Return the [x, y] coordinate for the center point of the cell that contains the specified text.  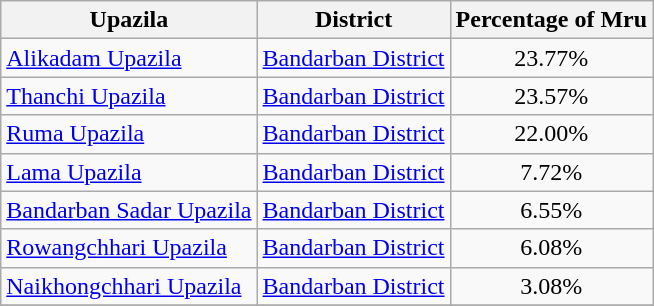
6.55% [552, 210]
22.00% [552, 134]
Lama Upazila [129, 172]
Percentage of Mru [552, 20]
Naikhongchhari Upazila [129, 286]
Ruma Upazila [129, 134]
7.72% [552, 172]
District [354, 20]
Thanchi Upazila [129, 96]
Alikadam Upazila [129, 58]
Bandarban Sadar Upazila [129, 210]
6.08% [552, 248]
23.77% [552, 58]
23.57% [552, 96]
Upazila [129, 20]
3.08% [552, 286]
Rowangchhari Upazila [129, 248]
